Capture the cell that displays the provided text and extract its (X, Y) central coordinate. 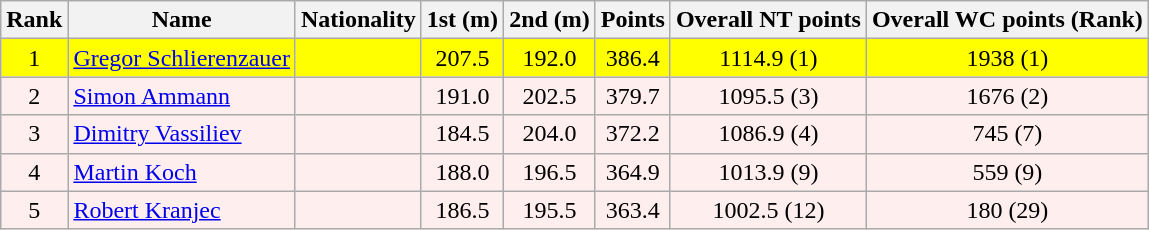
1st (m) (462, 20)
195.5 (550, 210)
Name (182, 20)
379.7 (632, 96)
Rank (34, 20)
559 (9) (1007, 172)
Nationality (358, 20)
Points (632, 20)
184.5 (462, 134)
Gregor Schlierenzauer (182, 58)
1938 (1) (1007, 58)
386.4 (632, 58)
204.0 (550, 134)
1002.5 (12) (768, 210)
1086.9 (4) (768, 134)
202.5 (550, 96)
180 (29) (1007, 210)
1 (34, 58)
364.9 (632, 172)
192.0 (550, 58)
2nd (m) (550, 20)
363.4 (632, 210)
1114.9 (1) (768, 58)
Robert Kranjec (182, 210)
207.5 (462, 58)
1676 (2) (1007, 96)
188.0 (462, 172)
3 (34, 134)
1013.9 (9) (768, 172)
Dimitry Vassiliev (182, 134)
1095.5 (3) (768, 96)
5 (34, 210)
372.2 (632, 134)
2 (34, 96)
Simon Ammann (182, 96)
Overall WC points (Rank) (1007, 20)
745 (7) (1007, 134)
Martin Koch (182, 172)
4 (34, 172)
196.5 (550, 172)
191.0 (462, 96)
186.5 (462, 210)
Overall NT points (768, 20)
